Return [X, Y] of the center of cell containing provided text 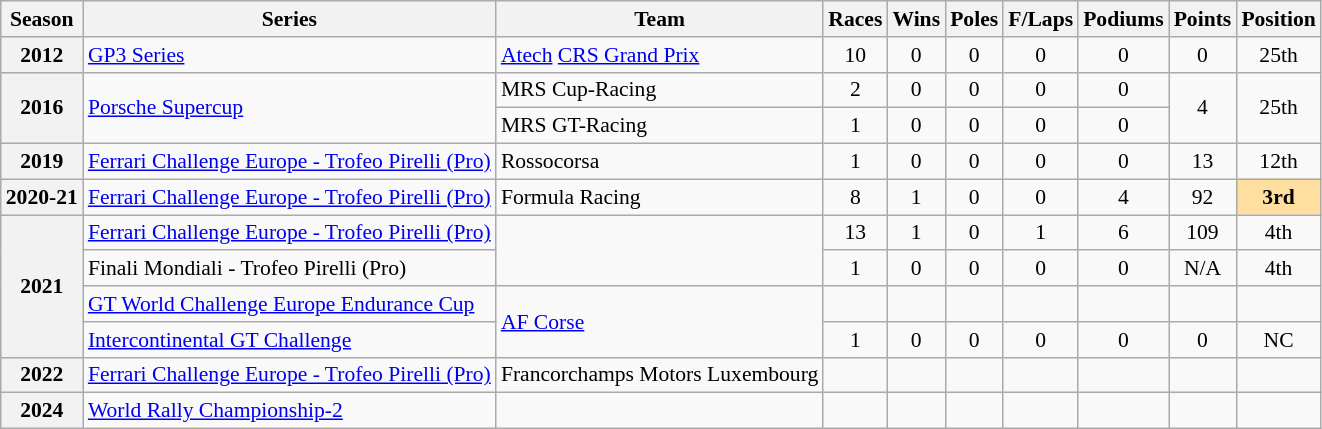
Position [1278, 19]
2 [855, 90]
Atech CRS Grand Prix [660, 55]
Series [290, 19]
6 [1124, 233]
2012 [42, 55]
Finali Mondiali - Trofeo Pirelli (Pro) [290, 269]
AF Corse [660, 322]
Wins [916, 19]
Season [42, 19]
2021 [42, 286]
Formula Racing [660, 197]
MRS Cup-Racing [660, 90]
Races [855, 19]
3rd [1278, 197]
8 [855, 197]
N/A [1203, 269]
Team [660, 19]
2019 [42, 162]
92 [1203, 197]
2016 [42, 108]
GT World Challenge Europe Endurance Cup [290, 304]
Porsche Supercup [290, 108]
Francorchamps Motors Luxembourg [660, 375]
Points [1203, 19]
12th [1278, 162]
GP3 Series [290, 55]
Podiums [1124, 19]
World Rally Championship-2 [290, 411]
2022 [42, 375]
2024 [42, 411]
109 [1203, 233]
10 [855, 55]
MRS GT-Racing [660, 126]
2020-21 [42, 197]
Intercontinental GT Challenge [290, 340]
F/Laps [1040, 19]
Rossocorsa [660, 162]
NC [1278, 340]
Poles [974, 19]
